Return [x, y] of the center of cell containing provided text 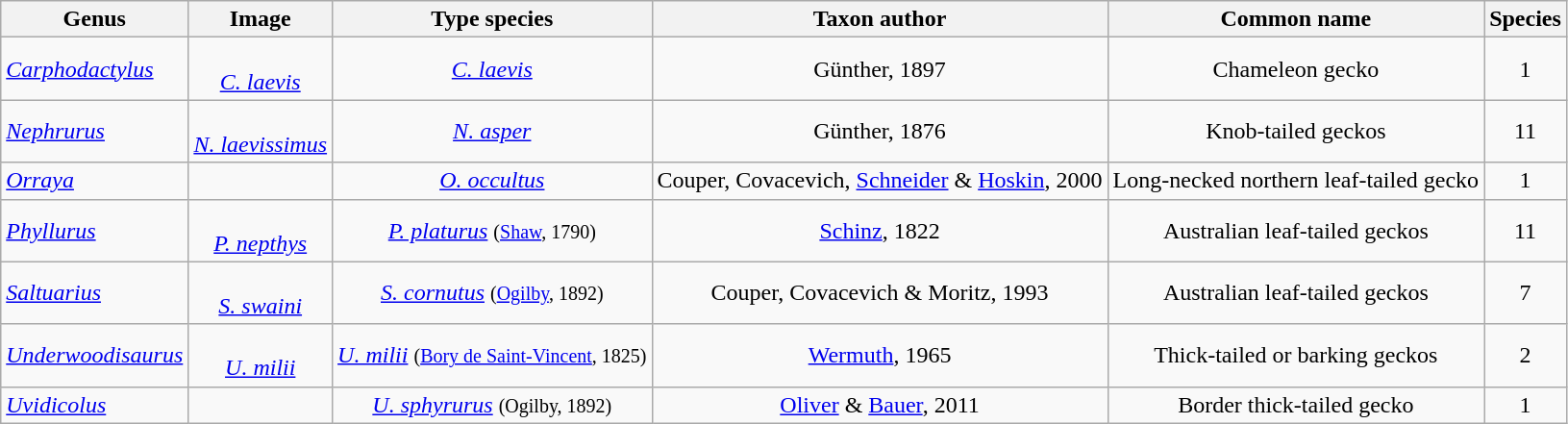
Saltuarius [94, 292]
U. sphyrurus (Ogilby, 1892) [492, 405]
Schinz, 1822 [880, 231]
Knob-tailed geckos [1296, 131]
N. asper [492, 131]
7 [1526, 292]
U. milii (Bory de Saint-Vincent, 1825) [492, 356]
S. swaini [261, 292]
Günther, 1876 [880, 131]
Chameleon gecko [1296, 69]
Wermuth, 1965 [880, 356]
Couper, Covacevich, Schneider & Hoskin, 2000 [880, 181]
Image [261, 19]
P. nepthys [261, 231]
Border thick-tailed gecko [1296, 405]
Orraya [94, 181]
Couper, Covacevich & Moritz, 1993 [880, 292]
Oliver & Bauer, 2011 [880, 405]
Taxon author [880, 19]
Phyllurus [94, 231]
Günther, 1897 [880, 69]
P. platurus (Shaw, 1790) [492, 231]
Long-necked northern leaf-tailed gecko [1296, 181]
Thick-tailed or barking geckos [1296, 356]
U. milii [261, 356]
Species [1526, 19]
Type species [492, 19]
S. cornutus (Ogilby, 1892) [492, 292]
O. occultus [492, 181]
Genus [94, 19]
Nephrurus [94, 131]
N. laevissimus [261, 131]
Common name [1296, 19]
Carphodactylus [94, 69]
Underwoodisaurus [94, 356]
Uvidicolus [94, 405]
2 [1526, 356]
